Find where the given text appears and provide that cell's center as (x, y) coordinate. 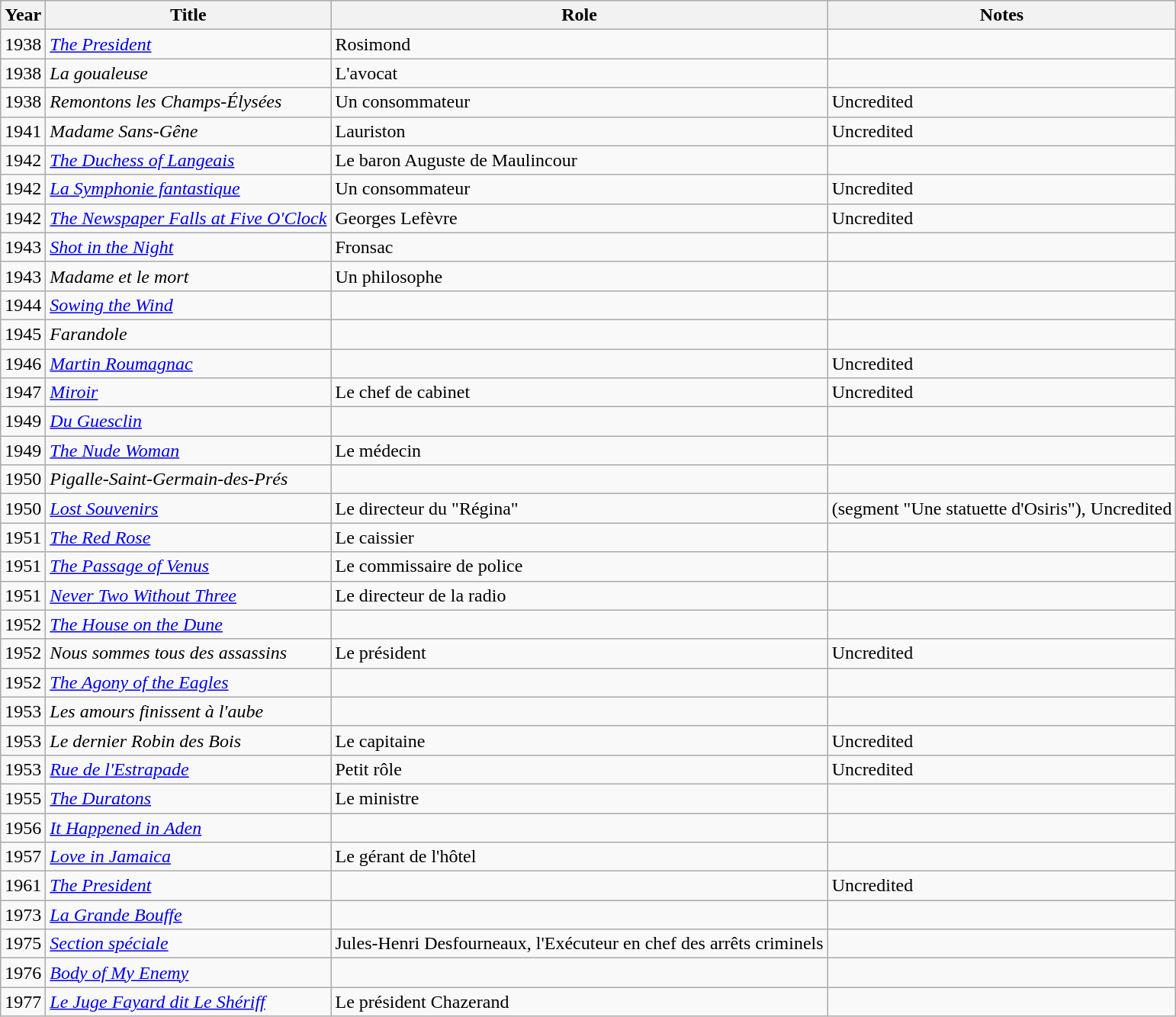
Year (23, 15)
Le caissier (580, 537)
Le commissaire de police (580, 566)
1945 (23, 334)
La Symphonie fantastique (188, 189)
1975 (23, 944)
Lauriston (580, 131)
The Duchess of Langeais (188, 160)
Title (188, 15)
1955 (23, 798)
Never Two Without Three (188, 595)
Du Guesclin (188, 422)
Le directeur du "Régina" (580, 508)
Martin Roumagnac (188, 364)
Rosimond (580, 44)
The Newspaper Falls at Five O'Clock (188, 218)
Nous sommes tous des assassins (188, 653)
Sowing the Wind (188, 305)
Le baron Auguste de Maulincour (580, 160)
It Happened in Aden (188, 827)
Le président Chazerand (580, 1002)
Le gérant de l'hôtel (580, 857)
1941 (23, 131)
1956 (23, 827)
Le capitaine (580, 740)
The Red Rose (188, 537)
Role (580, 15)
Le médecin (580, 451)
1946 (23, 364)
The Duratons (188, 798)
Lost Souvenirs (188, 508)
1961 (23, 886)
Pigalle-Saint-Germain-des-Prés (188, 480)
1977 (23, 1002)
The Nude Woman (188, 451)
(segment "Une statuette d'Osiris"), Uncredited (1002, 508)
Madame et le mort (188, 276)
1976 (23, 973)
Le Juge Fayard dit Le Shériff (188, 1002)
Le chef de cabinet (580, 393)
Notes (1002, 15)
Love in Jamaica (188, 857)
Shot in the Night (188, 247)
Section spéciale (188, 944)
Le dernier Robin des Bois (188, 740)
Les amours finissent à l'aube (188, 711)
La goualeuse (188, 73)
Georges Lefèvre (580, 218)
Rue de l'Estrapade (188, 769)
1944 (23, 305)
1957 (23, 857)
1973 (23, 915)
The Agony of the Eagles (188, 682)
1947 (23, 393)
L'avocat (580, 73)
Le directeur de la radio (580, 595)
The House on the Dune (188, 624)
La Grande Bouffe (188, 915)
Miroir (188, 393)
Jules-Henri Desfourneaux, l'Exécuteur en chef des arrêts criminels (580, 944)
Madame Sans-Gêne (188, 131)
Farandole (188, 334)
Fronsac (580, 247)
Body of My Enemy (188, 973)
Remontons les Champs-Élysées (188, 102)
Le président (580, 653)
Le ministre (580, 798)
Un philosophe (580, 276)
The Passage of Venus (188, 566)
Petit rôle (580, 769)
